Extract the (x, y) coordinate from the center of the cell holding the provided text.  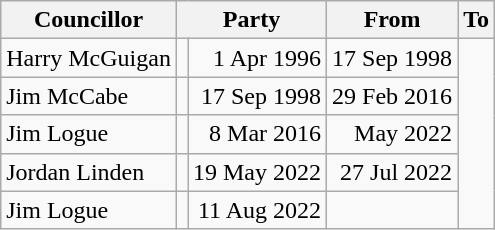
1 Apr 1996 (258, 58)
Party (251, 20)
11 Aug 2022 (258, 210)
29 Feb 2016 (392, 96)
Councillor (89, 20)
Jim McCabe (89, 96)
19 May 2022 (258, 172)
27 Jul 2022 (392, 172)
Jordan Linden (89, 172)
8 Mar 2016 (258, 134)
From (392, 20)
May 2022 (392, 134)
To (476, 20)
Harry McGuigan (89, 58)
